Pinpoint the cell where the given text exists, returning its (X, Y) midpoint coordinate. 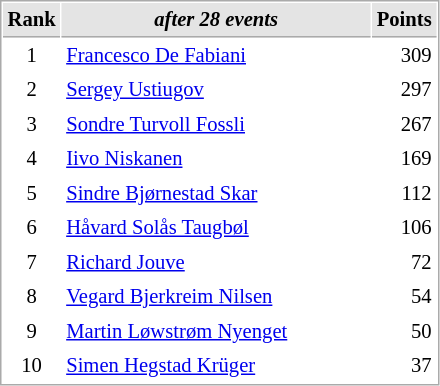
Richard Jouve (216, 262)
9 (32, 332)
Iivo Niskanen (216, 158)
Håvard Solås Taugbøl (216, 228)
10 (32, 366)
Sergey Ustiugov (216, 90)
6 (32, 228)
after 28 events (216, 20)
50 (404, 332)
37 (404, 366)
267 (404, 124)
54 (404, 296)
106 (404, 228)
8 (32, 296)
5 (32, 194)
Martin Løwstrøm Nyenget (216, 332)
2 (32, 90)
Rank (32, 20)
Francesco De Fabiani (216, 56)
3 (32, 124)
112 (404, 194)
Vegard Bjerkreim Nilsen (216, 296)
297 (404, 90)
7 (32, 262)
Sondre Turvoll Fossli (216, 124)
Simen Hegstad Krüger (216, 366)
309 (404, 56)
169 (404, 158)
Sindre Bjørnestad Skar (216, 194)
Points (404, 20)
4 (32, 158)
72 (404, 262)
1 (32, 56)
